Scan for the cell matching the given text and deliver its (X, Y) coordinate at center. 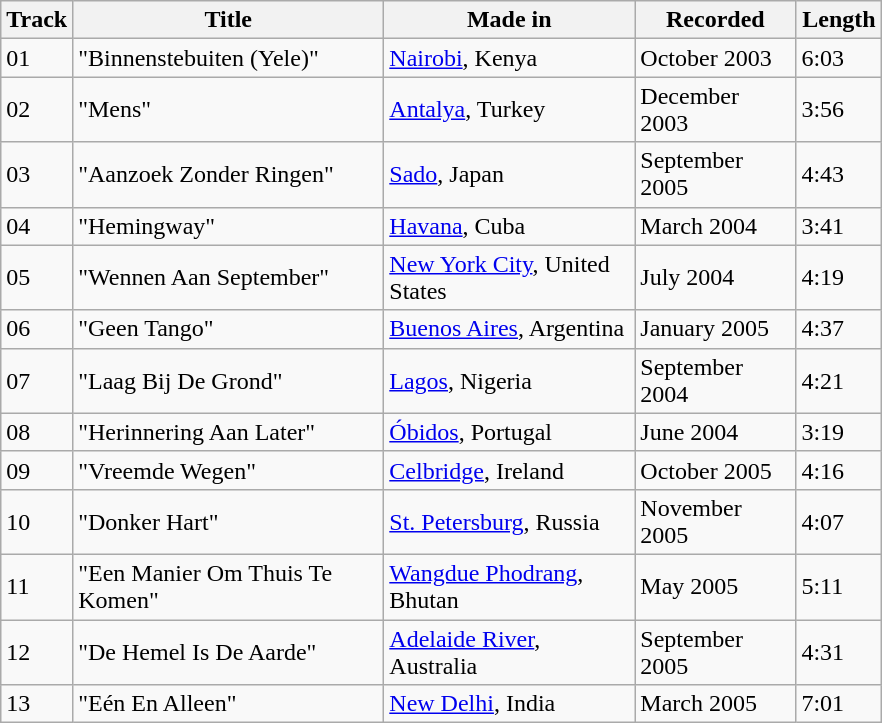
Havana, Cuba (510, 226)
3:41 (839, 226)
"Eén En Alleen" (228, 704)
10 (37, 522)
4:07 (839, 522)
"Geen Tango" (228, 329)
March 2005 (716, 704)
3:56 (839, 110)
St. Petersburg, Russia (510, 522)
Buenos Aires, Argentina (510, 329)
02 (37, 110)
Adelaide River, Australia (510, 652)
June 2004 (716, 432)
October 2003 (716, 58)
May 2005 (716, 586)
"Binnenstebuiten (Yele)" (228, 58)
3:19 (839, 432)
Made in (510, 20)
"De Hemel Is De Aarde" (228, 652)
"Laag Bij De Grond" (228, 380)
"Mens" (228, 110)
13 (37, 704)
Antalya, Turkey (510, 110)
03 (37, 174)
07 (37, 380)
6:03 (839, 58)
January 2005 (716, 329)
4:16 (839, 470)
11 (37, 586)
Wangdue Phodrang, Bhutan (510, 586)
04 (37, 226)
Title (228, 20)
Lagos, Nigeria (510, 380)
September 2004 (716, 380)
"Hemingway" (228, 226)
06 (37, 329)
July 2004 (716, 278)
4:43 (839, 174)
Recorded (716, 20)
Track (37, 20)
4:37 (839, 329)
November 2005 (716, 522)
October 2005 (716, 470)
12 (37, 652)
"Aanzoek Zonder Ringen" (228, 174)
"Herinnering Aan Later" (228, 432)
"Een Manier Om Thuis Te Komen" (228, 586)
Sado, Japan (510, 174)
Length (839, 20)
Óbidos, Portugal (510, 432)
7:01 (839, 704)
Nairobi, Kenya (510, 58)
4:21 (839, 380)
March 2004 (716, 226)
08 (37, 432)
Celbridge, Ireland (510, 470)
09 (37, 470)
"Wennen Aan September" (228, 278)
"Vreemde Wegen" (228, 470)
4:19 (839, 278)
"Donker Hart" (228, 522)
4:31 (839, 652)
New York City, United States (510, 278)
01 (37, 58)
December 2003 (716, 110)
New Delhi, India (510, 704)
05 (37, 278)
5:11 (839, 586)
